Detect which cell encompasses the target text, then output its (X, Y) center coordinate. 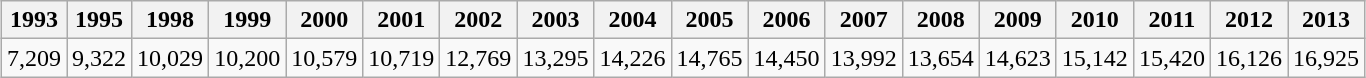
1999 (248, 20)
12,769 (478, 58)
2002 (478, 20)
2010 (1094, 20)
2006 (786, 20)
15,420 (1172, 58)
14,623 (1018, 58)
10,719 (402, 58)
1995 (98, 20)
16,126 (1248, 58)
1998 (170, 20)
2008 (940, 20)
14,765 (710, 58)
2004 (632, 20)
2007 (864, 20)
2011 (1172, 20)
14,226 (632, 58)
2003 (556, 20)
10,200 (248, 58)
13,295 (556, 58)
13,654 (940, 58)
2005 (710, 20)
2012 (1248, 20)
2001 (402, 20)
15,142 (1094, 58)
2013 (1326, 20)
9,322 (98, 58)
10,579 (324, 58)
1993 (34, 20)
16,925 (1326, 58)
14,450 (786, 58)
2009 (1018, 20)
13,992 (864, 58)
2000 (324, 20)
10,029 (170, 58)
7,209 (34, 58)
